Detect which cell encompasses the target text, then output its (x, y) center coordinate. 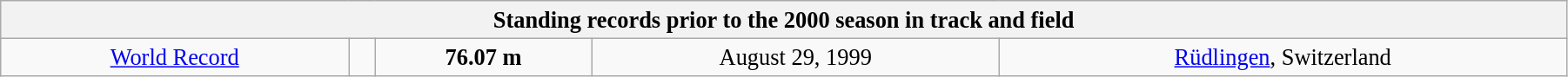
World Record (175, 57)
76.07 m (484, 57)
August 29, 1999 (795, 57)
Rüdlingen, Switzerland (1283, 57)
Standing records prior to the 2000 season in track and field (784, 19)
